Identify which cell holds the provided text, then report its (x, y) central coordinate. 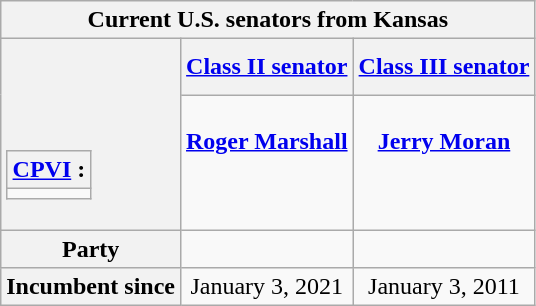
Class III senator (444, 67)
Class II senator (266, 67)
January 3, 2011 (444, 287)
Current U.S. senators from Kansas (268, 20)
Roger Marshall (266, 162)
Party (91, 249)
January 3, 2021 (266, 287)
Incumbent since (91, 287)
Jerry Moran (444, 162)
